Capture the cell that displays the provided text and extract its (x, y) central coordinate. 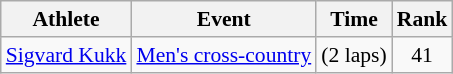
(2 laps) (354, 55)
Event (224, 19)
Rank (422, 19)
Athlete (66, 19)
41 (422, 55)
Sigvard Kukk (66, 55)
Men's cross-country (224, 55)
Time (354, 19)
